Provide the [X, Y] coordinate of the cell's center where the given text is located.  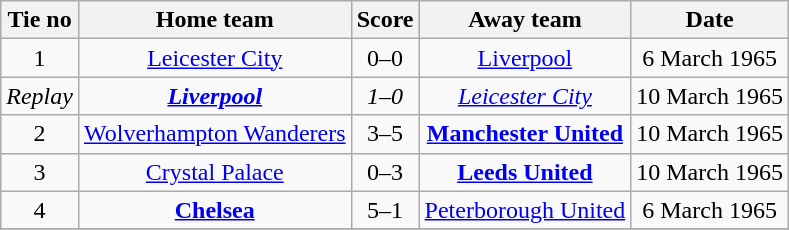
Score [385, 20]
3–5 [385, 134]
Replay [40, 96]
Leeds United [525, 172]
2 [40, 134]
3 [40, 172]
0–0 [385, 58]
Tie no [40, 20]
Chelsea [214, 210]
Away team [525, 20]
0–3 [385, 172]
5–1 [385, 210]
Manchester United [525, 134]
1 [40, 58]
4 [40, 210]
Wolverhampton Wanderers [214, 134]
Home team [214, 20]
1–0 [385, 96]
Date [710, 20]
Crystal Palace [214, 172]
Peterborough United [525, 210]
